Scan for the cell matching the given text and deliver its [x, y] coordinate at center. 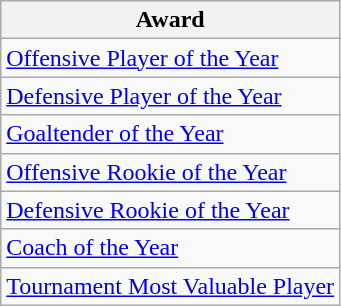
Defensive Rookie of the Year [170, 210]
Tournament Most Valuable Player [170, 286]
Offensive Player of the Year [170, 58]
Coach of the Year [170, 248]
Defensive Player of the Year [170, 96]
Award [170, 20]
Goaltender of the Year [170, 134]
Offensive Rookie of the Year [170, 172]
